Scan for the cell matching the given text and deliver its (x, y) coordinate at center. 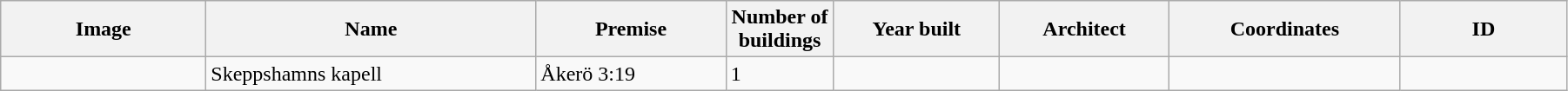
1 (780, 74)
Year built (917, 29)
Name (371, 29)
Number ofbuildings (780, 29)
Architect (1084, 29)
ID (1483, 29)
Skeppshamns kapell (371, 74)
Åkerö 3:19 (631, 74)
Image (104, 29)
Coordinates (1284, 29)
Premise (631, 29)
